Find where the given text appears and provide that cell's center as [x, y] coordinate. 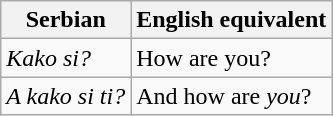
And how are you? [232, 96]
Serbian [66, 20]
Kako si? [66, 58]
How are you? [232, 58]
A kako si ti? [66, 96]
English equivalent [232, 20]
